Determine the [X, Y] coordinate at the center of the cell enclosing the given text.  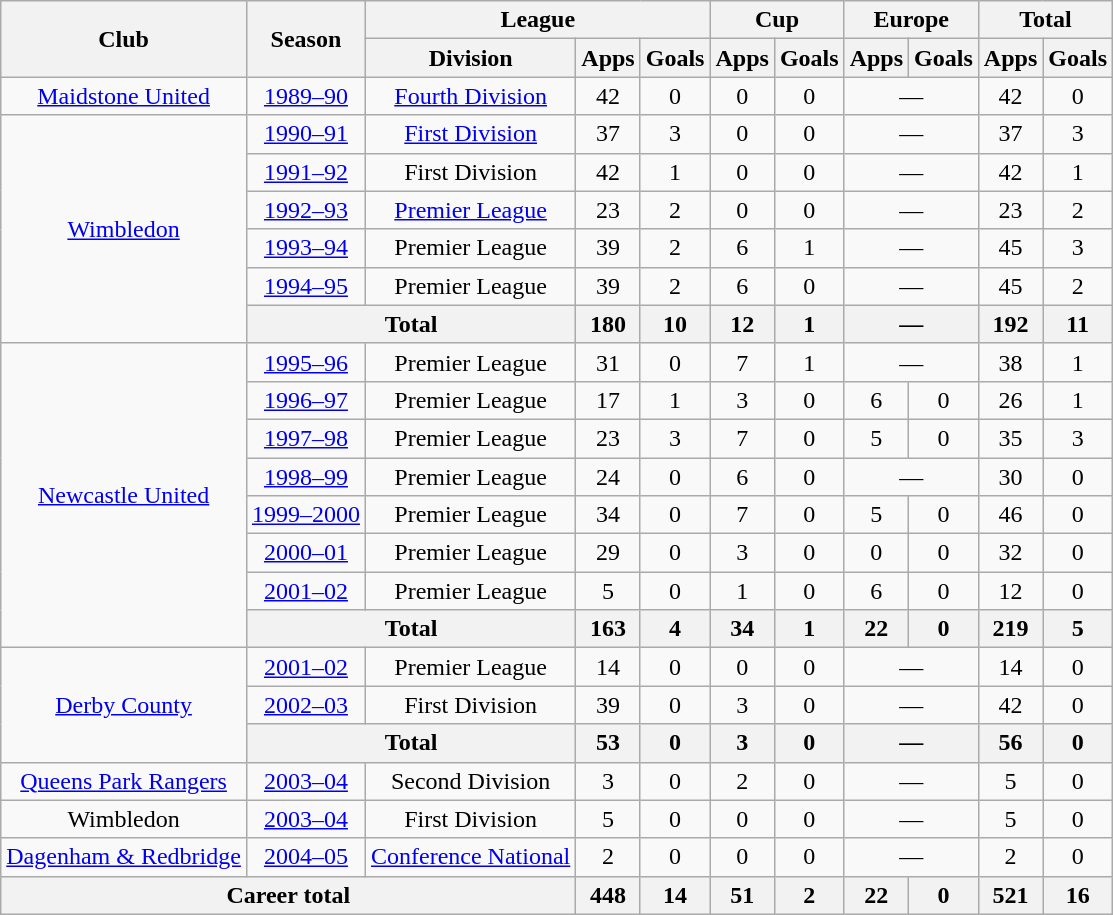
Club [124, 39]
10 [675, 324]
Career total [288, 895]
1993–94 [306, 248]
Cup [777, 20]
Derby County [124, 705]
180 [608, 324]
53 [608, 743]
2002–03 [306, 705]
2000–01 [306, 553]
32 [1010, 553]
51 [742, 895]
1991–92 [306, 172]
17 [608, 400]
1997–98 [306, 438]
Dagenham & Redbridge [124, 857]
1994–95 [306, 286]
219 [1010, 629]
1996–97 [306, 400]
29 [608, 553]
30 [1010, 477]
521 [1010, 895]
Season [306, 39]
26 [1010, 400]
League [537, 20]
35 [1010, 438]
1990–91 [306, 134]
192 [1010, 324]
2004–05 [306, 857]
31 [608, 362]
Queens Park Rangers [124, 781]
Second Division [470, 781]
1989–90 [306, 96]
163 [608, 629]
Maidstone United [124, 96]
1992–93 [306, 210]
Division [470, 58]
11 [1078, 324]
448 [608, 895]
Fourth Division [470, 96]
56 [1010, 743]
1995–96 [306, 362]
Europe [911, 20]
4 [675, 629]
Conference National [470, 857]
24 [608, 477]
38 [1010, 362]
46 [1010, 515]
16 [1078, 895]
Newcastle United [124, 495]
1998–99 [306, 477]
1999–2000 [306, 515]
